Determine the [x, y] coordinate at the center of the cell enclosing the given text.  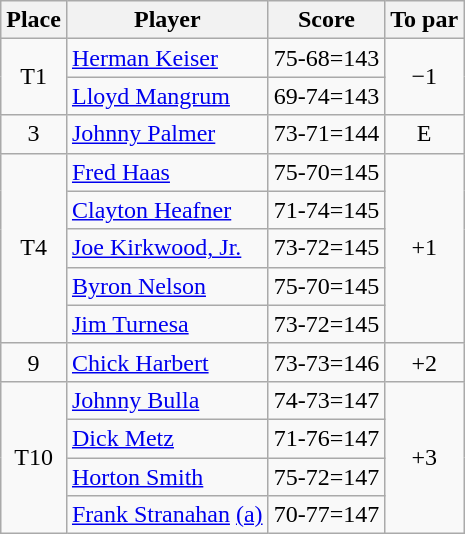
Fred Haas [167, 172]
Chick Harbert [167, 362]
73-71=144 [326, 134]
Byron Nelson [167, 286]
E [424, 134]
69-74=143 [326, 96]
T10 [34, 457]
+2 [424, 362]
+3 [424, 457]
Score [326, 20]
70-77=147 [326, 515]
75-68=143 [326, 58]
Dick Metz [167, 438]
T1 [34, 77]
3 [34, 134]
73-73=146 [326, 362]
Herman Keiser [167, 58]
75-72=147 [326, 477]
Joe Kirkwood, Jr. [167, 248]
Lloyd Mangrum [167, 96]
Horton Smith [167, 477]
9 [34, 362]
Johnny Bulla [167, 400]
Place [34, 20]
To par [424, 20]
T4 [34, 248]
Player [167, 20]
71-76=147 [326, 438]
+1 [424, 248]
Clayton Heafner [167, 210]
Johnny Palmer [167, 134]
Frank Stranahan (a) [167, 515]
Jim Turnesa [167, 324]
74-73=147 [326, 400]
71-74=145 [326, 210]
−1 [424, 77]
